Search for the cell housing the specified text and yield its (x, y) center coordinate. 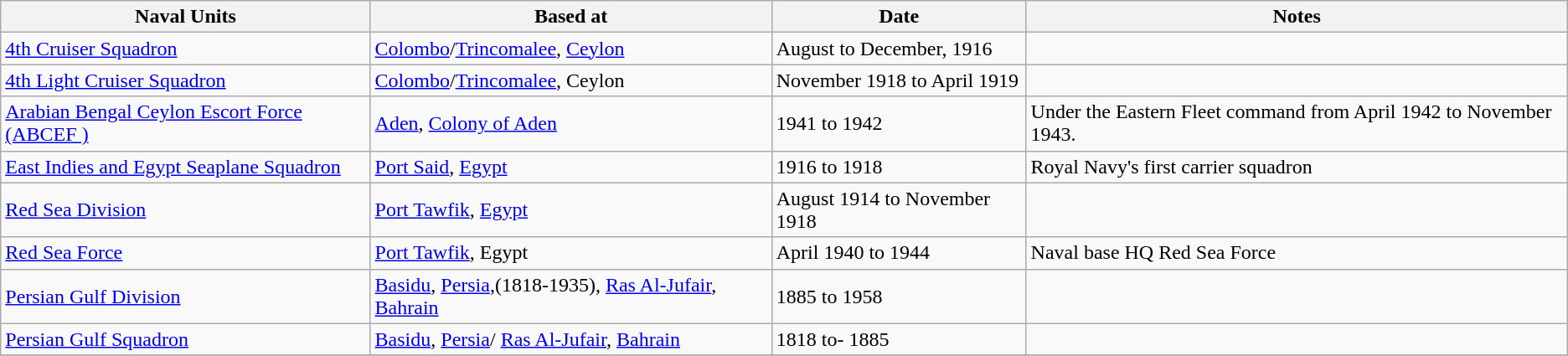
Under the Eastern Fleet command from April 1942 to November 1943. (1297, 124)
Red Sea Force (186, 253)
4th Light Cruiser Squadron (186, 80)
Based at (571, 17)
Port Said, Egypt (571, 167)
Red Sea Division (186, 209)
Notes (1297, 17)
August to December, 1916 (899, 49)
Persian Gulf Squadron (186, 339)
4th Cruiser Squadron (186, 49)
Date (899, 17)
August 1914 to November 1918 (899, 209)
Naval base HQ Red Sea Force (1297, 253)
1941 to 1942 (899, 124)
April 1940 to 1944 (899, 253)
Arabian Bengal Ceylon Escort Force (ABCEF ) (186, 124)
East Indies and Egypt Seaplane Squadron (186, 167)
Persian Gulf Division (186, 297)
Aden, Colony of Aden (571, 124)
1916 to 1918 (899, 167)
Basidu, Persia/ Ras Al-Jufair, Bahrain (571, 339)
November 1918 to April 1919 (899, 80)
Basidu, Persia,(1818-1935), Ras Al-Jufair, Bahrain (571, 297)
1818 to- 1885 (899, 339)
1885 to 1958 (899, 297)
Naval Units (186, 17)
Royal Navy's first carrier squadron (1297, 167)
